Detect which cell encompasses the target text, then output its (X, Y) center coordinate. 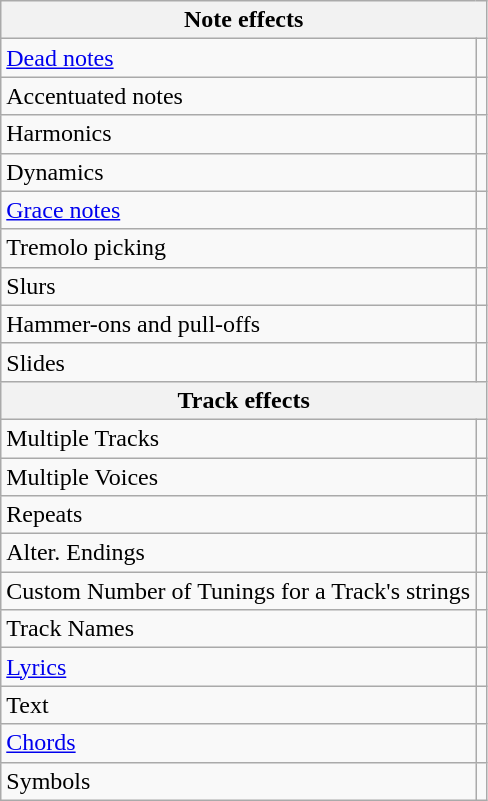
Hammer-ons and pull-offs (238, 324)
Lyrics (238, 667)
Chords (238, 743)
Slides (238, 362)
Alter. Endings (238, 553)
Text (238, 705)
Slurs (238, 286)
Multiple Tracks (238, 438)
Multiple Voices (238, 477)
Note effects (244, 20)
Grace notes (238, 210)
Custom Number of Tunings for a Track's strings (238, 591)
Symbols (238, 781)
Track effects (244, 400)
Track Names (238, 629)
Repeats (238, 515)
Dead notes (238, 58)
Harmonics (238, 134)
Tremolo picking (238, 248)
Accentuated notes (238, 96)
Dynamics (238, 172)
